Scan for the cell matching the given text and deliver its [X, Y] coordinate at center. 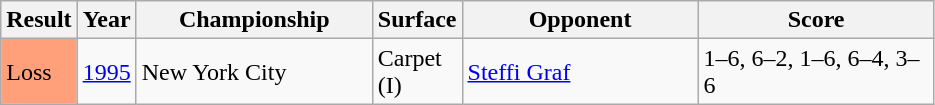
Championship [254, 20]
1995 [106, 72]
Score [816, 20]
Result [39, 20]
Loss [39, 72]
Surface [417, 20]
New York City [254, 72]
Year [106, 20]
Carpet (I) [417, 72]
1–6, 6–2, 1–6, 6–4, 3–6 [816, 72]
Opponent [580, 20]
Steffi Graf [580, 72]
